From the cell containing the given text, extract its center point as (x, y) coordinate. 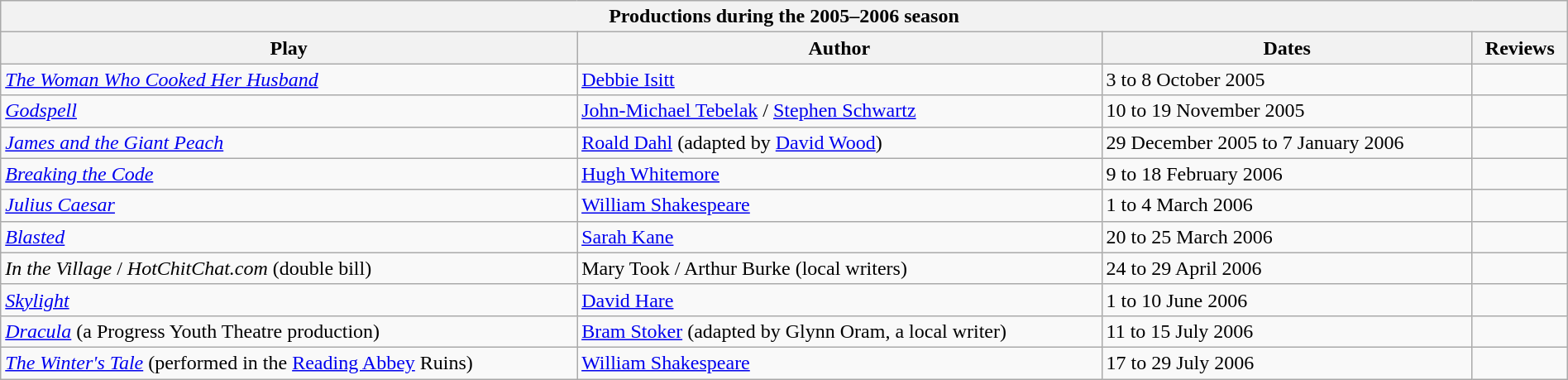
1 to 10 June 2006 (1287, 300)
Debbie Isitt (839, 79)
11 to 15 July 2006 (1287, 331)
Sarah Kane (839, 237)
10 to 19 November 2005 (1287, 111)
9 to 18 February 2006 (1287, 174)
Blasted (289, 237)
1 to 4 March 2006 (1287, 205)
29 December 2005 to 7 January 2006 (1287, 142)
20 to 25 March 2006 (1287, 237)
In the Village / HotChitChat.com (double bill) (289, 268)
James and the Giant Peach (289, 142)
Skylight (289, 300)
Godspell (289, 111)
Roald Dahl (adapted by David Wood) (839, 142)
Dracula (a Progress Youth Theatre production) (289, 331)
Dates (1287, 48)
Hugh Whitemore (839, 174)
Author (839, 48)
John-Michael Tebelak / Stephen Schwartz (839, 111)
David Hare (839, 300)
The Woman Who Cooked Her Husband (289, 79)
Play (289, 48)
Reviews (1520, 48)
3 to 8 October 2005 (1287, 79)
17 to 29 July 2006 (1287, 363)
24 to 29 April 2006 (1287, 268)
Bram Stoker (adapted by Glynn Oram, a local writer) (839, 331)
Productions during the 2005–2006 season (784, 17)
The Winter's Tale (performed in the Reading Abbey Ruins) (289, 363)
Mary Took / Arthur Burke (local writers) (839, 268)
Julius Caesar (289, 205)
Breaking the Code (289, 174)
